For the text-containing cell, return its midpoint in [x, y] coordinate format. 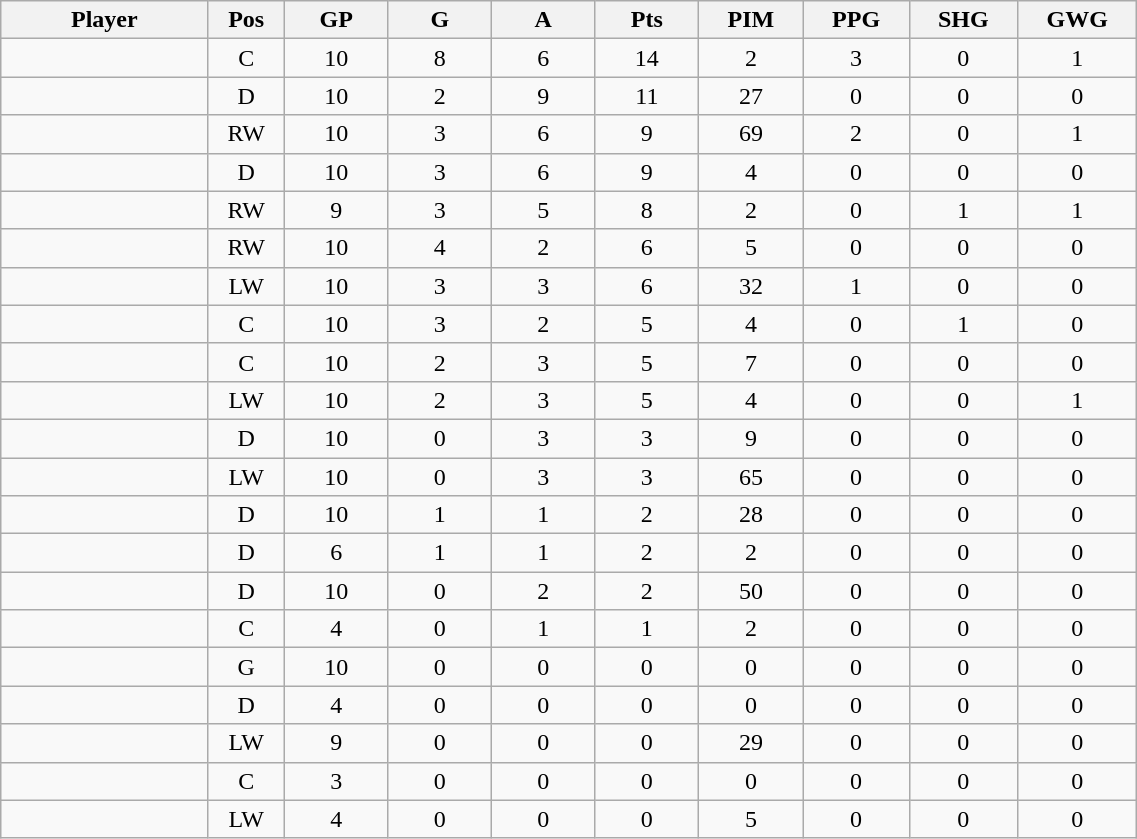
65 [752, 477]
11 [647, 96]
28 [752, 515]
69 [752, 134]
A [544, 20]
PIM [752, 20]
7 [752, 362]
Player [104, 20]
14 [647, 58]
PPG [856, 20]
GP [336, 20]
SHG [964, 20]
50 [752, 591]
GWG [1078, 20]
27 [752, 96]
32 [752, 286]
29 [752, 743]
Pts [647, 20]
Pos [246, 20]
